For the text-containing cell, return its midpoint in [x, y] coordinate format. 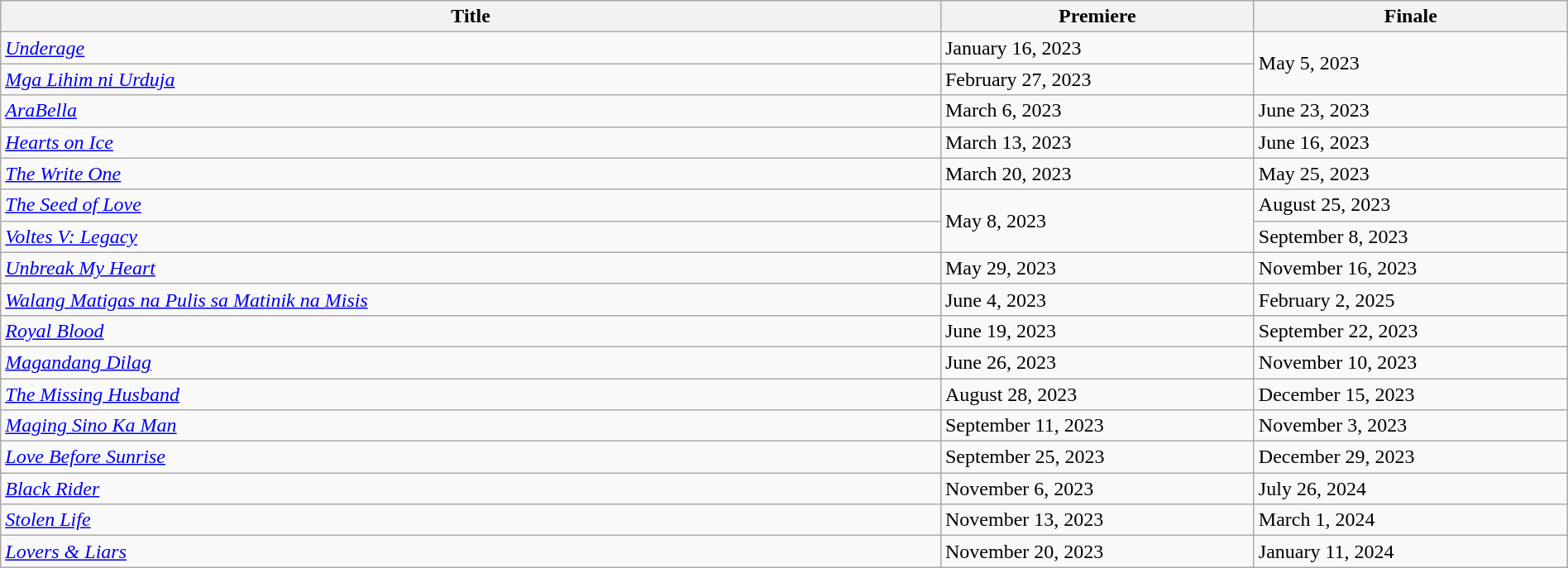
March 6, 2023 [1097, 111]
November 20, 2023 [1097, 551]
November 10, 2023 [1411, 362]
The Missing Husband [471, 394]
January 11, 2024 [1411, 551]
Love Before Sunrise [471, 457]
November 3, 2023 [1411, 426]
December 29, 2023 [1411, 457]
Lovers & Liars [471, 551]
September 11, 2023 [1097, 426]
February 2, 2025 [1411, 299]
Royal Blood [471, 331]
March 13, 2023 [1097, 142]
February 27, 2023 [1097, 79]
AraBella [471, 111]
Stolen Life [471, 520]
Unbreak My Heart [471, 268]
The Write One [471, 174]
Hearts on Ice [471, 142]
March 1, 2024 [1411, 520]
May 29, 2023 [1097, 268]
December 15, 2023 [1411, 394]
May 8, 2023 [1097, 221]
June 16, 2023 [1411, 142]
May 5, 2023 [1411, 64]
Magandang Dilag [471, 362]
March 20, 2023 [1097, 174]
Mga Lihim ni Urduja [471, 79]
November 13, 2023 [1097, 520]
June 26, 2023 [1097, 362]
Premiere [1097, 17]
Walang Matigas na Pulis sa Matinik na Misis [471, 299]
Title [471, 17]
Black Rider [471, 489]
September 25, 2023 [1097, 457]
September 8, 2023 [1411, 236]
August 25, 2023 [1411, 205]
Maging Sino Ka Man [471, 426]
Finale [1411, 17]
Underage [471, 48]
November 6, 2023 [1097, 489]
June 4, 2023 [1097, 299]
January 16, 2023 [1097, 48]
August 28, 2023 [1097, 394]
May 25, 2023 [1411, 174]
The Seed of Love [471, 205]
July 26, 2024 [1411, 489]
September 22, 2023 [1411, 331]
November 16, 2023 [1411, 268]
June 23, 2023 [1411, 111]
June 19, 2023 [1097, 331]
Voltes V: Legacy [471, 236]
